Identify which cell holds the provided text, then report its [X, Y] central coordinate. 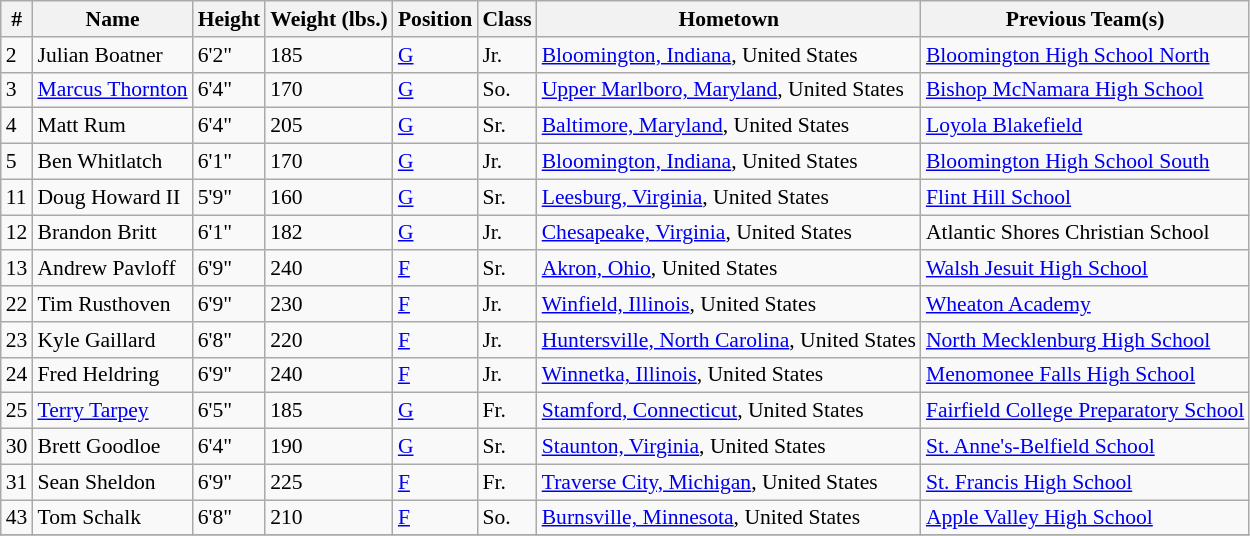
43 [17, 518]
Loyola Blakefield [1085, 126]
Matt Rum [112, 126]
Apple Valley High School [1085, 518]
Sean Sheldon [112, 482]
Tom Schalk [112, 518]
Upper Marlboro, Maryland, United States [729, 90]
Winfield, Illinois, United States [729, 304]
St. Anne's-Belfield School [1085, 447]
Leesburg, Virginia, United States [729, 197]
Stamford, Connecticut, United States [729, 411]
Name [112, 19]
# [17, 19]
24 [17, 375]
Bloomington High School South [1085, 162]
225 [329, 482]
11 [17, 197]
Terry Tarpey [112, 411]
Burnsville, Minnesota, United States [729, 518]
Brett Goodloe [112, 447]
Tim Rusthoven [112, 304]
Julian Boatner [112, 55]
182 [329, 233]
Baltimore, Maryland, United States [729, 126]
Height [229, 19]
Class [506, 19]
Fairfield College Preparatory School [1085, 411]
Atlantic Shores Christian School [1085, 233]
13 [17, 269]
205 [329, 126]
6'5" [229, 411]
Walsh Jesuit High School [1085, 269]
12 [17, 233]
Bishop McNamara High School [1085, 90]
5'9" [229, 197]
Andrew Pavloff [112, 269]
Position [435, 19]
22 [17, 304]
3 [17, 90]
6'2" [229, 55]
Chesapeake, Virginia, United States [729, 233]
Hometown [729, 19]
Fred Heldring [112, 375]
4 [17, 126]
Brandon Britt [112, 233]
220 [329, 340]
Ben Whitlatch [112, 162]
25 [17, 411]
160 [329, 197]
Traverse City, Michigan, United States [729, 482]
2 [17, 55]
Previous Team(s) [1085, 19]
Staunton, Virginia, United States [729, 447]
Kyle Gaillard [112, 340]
Bloomington High School North [1085, 55]
23 [17, 340]
5 [17, 162]
31 [17, 482]
30 [17, 447]
190 [329, 447]
Marcus Thornton [112, 90]
Akron, Ohio, United States [729, 269]
North Mecklenburg High School [1085, 340]
Huntersville, North Carolina, United States [729, 340]
Doug Howard II [112, 197]
Wheaton Academy [1085, 304]
210 [329, 518]
230 [329, 304]
Flint Hill School [1085, 197]
Menomonee Falls High School [1085, 375]
St. Francis High School [1085, 482]
Winnetka, Illinois, United States [729, 375]
Weight (lbs.) [329, 19]
